Detect which cell encompasses the target text, then output its [x, y] center coordinate. 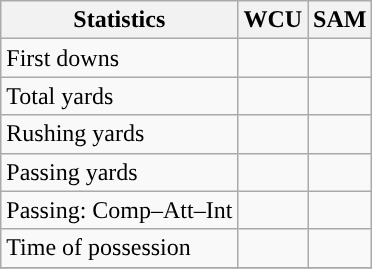
Rushing yards [120, 134]
First downs [120, 58]
Total yards [120, 96]
Passing: Comp–Att–Int [120, 210]
WCU [273, 20]
Time of possession [120, 248]
Passing yards [120, 172]
Statistics [120, 20]
SAM [340, 20]
